Capture the cell that displays the provided text and extract its (x, y) central coordinate. 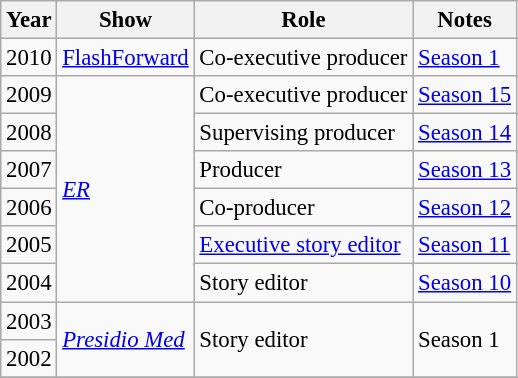
Season 11 (465, 245)
Supervising producer (304, 133)
Year (29, 20)
2005 (29, 245)
2008 (29, 133)
2006 (29, 208)
FlashForward (126, 58)
Season 12 (465, 208)
Co-producer (304, 208)
Role (304, 20)
2007 (29, 170)
Presidio Med (126, 340)
2010 (29, 58)
Show (126, 20)
2002 (29, 358)
Season 15 (465, 95)
Season 13 (465, 170)
Season 10 (465, 283)
2004 (29, 283)
Notes (465, 20)
2009 (29, 95)
Executive story editor (304, 245)
ER (126, 189)
Producer (304, 170)
2003 (29, 321)
Season 14 (465, 133)
